Scan for the cell matching the given text and deliver its (X, Y) coordinate at center. 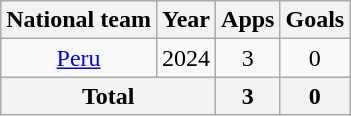
Peru (79, 58)
2024 (186, 58)
Year (186, 20)
Apps (248, 20)
Total (108, 96)
Goals (315, 20)
National team (79, 20)
